Provide the (x, y) coordinate of the cell's center where the given text is located.  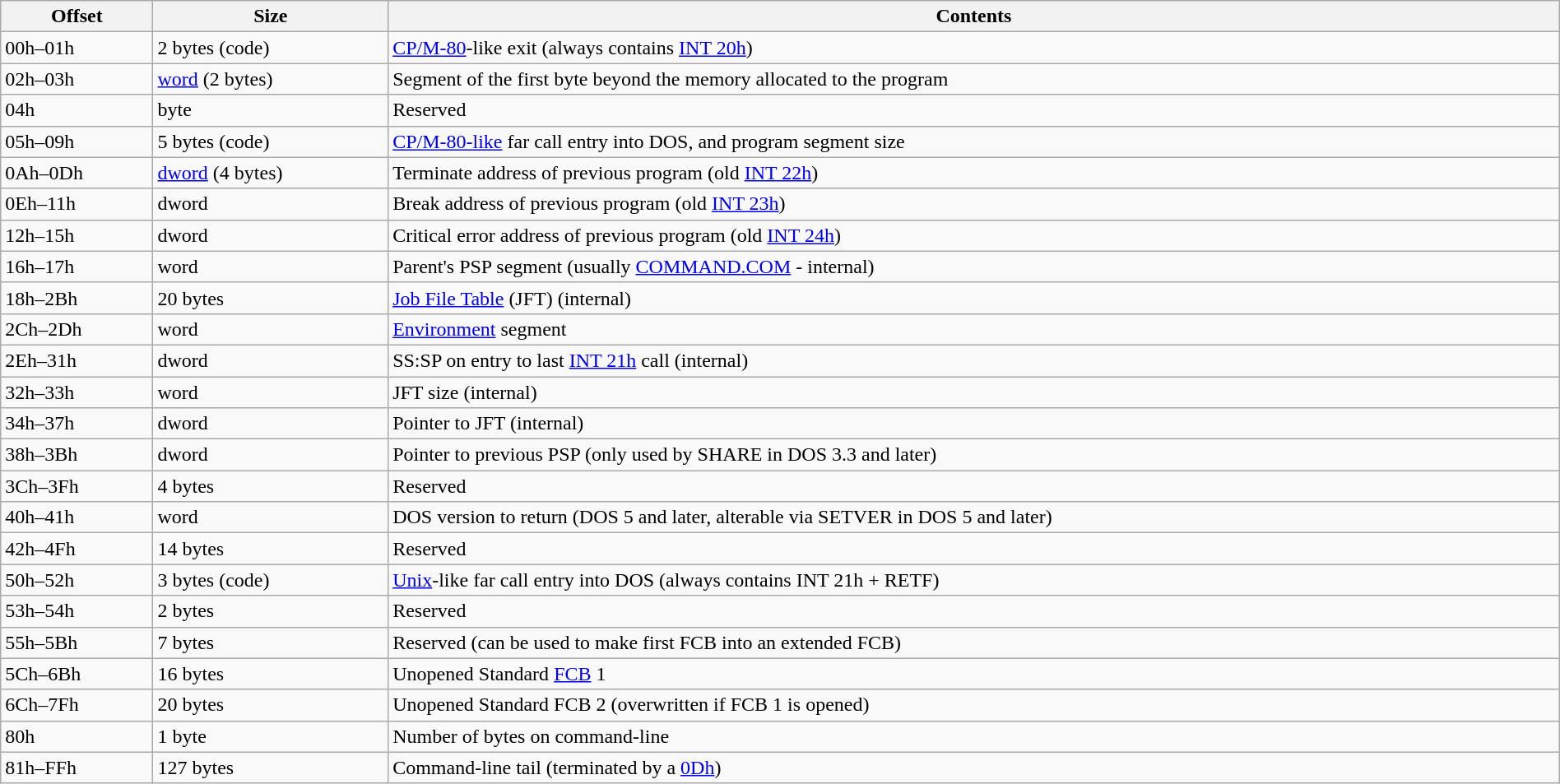
Offset (77, 16)
4 bytes (271, 486)
3 bytes (code) (271, 580)
Contents (974, 16)
word (2 bytes) (271, 79)
Job File Table (JFT) (internal) (974, 298)
2 bytes (code) (271, 48)
16 bytes (271, 674)
2 bytes (271, 611)
0Ah–0Dh (77, 173)
14 bytes (271, 549)
Unix-like far call entry into DOS (always contains INT 21h + RETF) (974, 580)
Unopened Standard FCB 1 (974, 674)
JFT size (internal) (974, 392)
02h–03h (77, 79)
Pointer to JFT (internal) (974, 424)
34h–37h (77, 424)
Critical error address of previous program (old INT 24h) (974, 235)
DOS version to return (DOS 5 and later, alterable via SETVER in DOS 5 and later) (974, 517)
SS:SP on entry to last INT 21h call (internal) (974, 360)
53h–54h (77, 611)
04h (77, 110)
50h–52h (77, 580)
Reserved (can be used to make first FCB into an extended FCB) (974, 643)
Command-line tail (terminated by a 0Dh) (974, 768)
CP/M-80-like exit (always contains INT 20h) (974, 48)
2Eh–31h (77, 360)
Segment of the first byte beyond the memory allocated to the program (974, 79)
38h–3Bh (77, 455)
Environment segment (974, 329)
40h–41h (77, 517)
Parent's PSP segment (usually COMMAND.COM - internal) (974, 267)
6Ch–7Fh (77, 705)
05h–09h (77, 141)
Number of bytes on command-line (974, 736)
42h–4Fh (77, 549)
Pointer to previous PSP (only used by SHARE in DOS 3.3 and later) (974, 455)
3Ch–3Fh (77, 486)
5 bytes (code) (271, 141)
18h–2Bh (77, 298)
Terminate address of previous program (old INT 22h) (974, 173)
80h (77, 736)
dword (4 bytes) (271, 173)
Size (271, 16)
1 byte (271, 736)
5Ch–6Bh (77, 674)
0Eh–11h (77, 204)
127 bytes (271, 768)
Unopened Standard FCB 2 (overwritten if FCB 1 is opened) (974, 705)
00h–01h (77, 48)
16h–17h (77, 267)
12h–15h (77, 235)
7 bytes (271, 643)
2Ch–2Dh (77, 329)
55h–5Bh (77, 643)
Break address of previous program (old INT 23h) (974, 204)
CP/M-80-like far call entry into DOS, and program segment size (974, 141)
81h–FFh (77, 768)
byte (271, 110)
32h–33h (77, 392)
